Return [X, Y] of the center of cell containing provided text 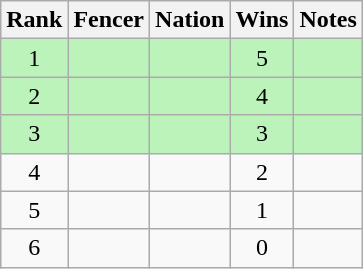
6 [34, 248]
Rank [34, 20]
Wins [262, 20]
Fencer [109, 20]
Nation [190, 20]
0 [262, 248]
Notes [328, 20]
